Output the (x, y) coordinate of the center of the cell containing the given text.  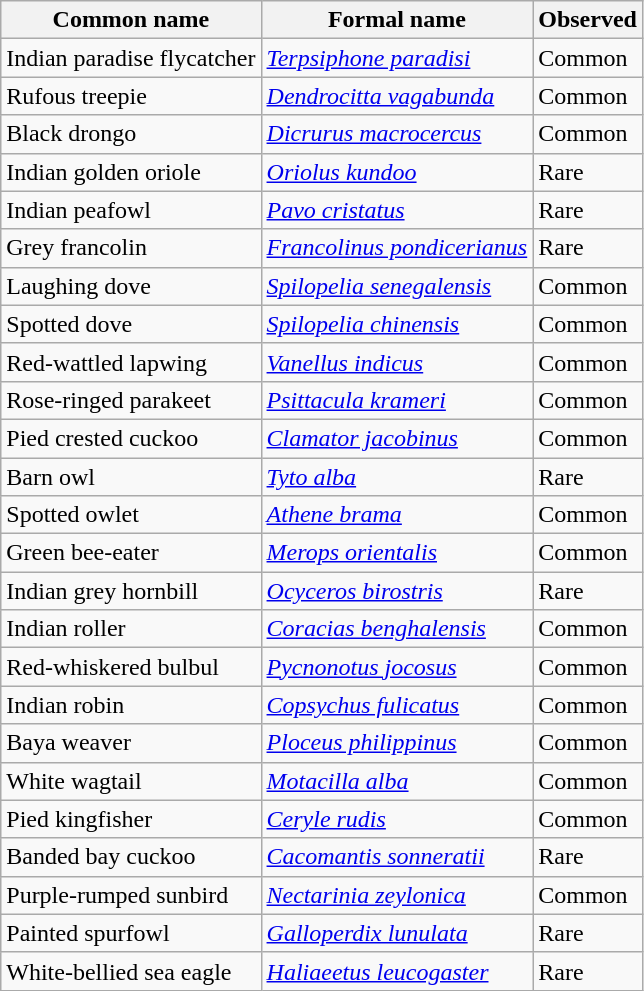
Pied kingfisher (131, 819)
Indian robin (131, 705)
Ocyceros birostris (397, 591)
Ceryle rudis (397, 819)
Indian golden oriole (131, 172)
Motacilla alba (397, 781)
Terpsiphone paradisi (397, 58)
Spotted dove (131, 324)
Pycnonotus jocosus (397, 667)
Laughing dove (131, 286)
Red-whiskered bulbul (131, 667)
Purple-rumped sunbird (131, 895)
Green bee-eater (131, 553)
Cacomantis sonneratii (397, 857)
Haliaeetus leucogaster (397, 971)
Indian peafowl (131, 210)
Rufous treepie (131, 96)
Oriolus kundoo (397, 172)
Painted spurfowl (131, 933)
Tyto alba (397, 477)
Red-wattled lapwing (131, 362)
Athene brama (397, 515)
Coracias benghalensis (397, 629)
Spotted owlet (131, 515)
Banded bay cuckoo (131, 857)
Francolinus pondicerianus (397, 248)
Baya weaver (131, 743)
Rose-ringed parakeet (131, 400)
White-bellied sea eagle (131, 971)
Indian grey hornbill (131, 591)
Pied crested cuckoo (131, 438)
Vanellus indicus (397, 362)
Black drongo (131, 134)
Spilopelia chinensis (397, 324)
Formal name (397, 20)
Barn owl (131, 477)
White wagtail (131, 781)
Merops orientalis (397, 553)
Nectarinia zeylonica (397, 895)
Grey francolin (131, 248)
Copsychus fulicatus (397, 705)
Observed (588, 20)
Spilopelia senegalensis (397, 286)
Common name (131, 20)
Dicrurus macrocercus (397, 134)
Indian paradise flycatcher (131, 58)
Ploceus philippinus (397, 743)
Indian roller (131, 629)
Pavo cristatus (397, 210)
Clamator jacobinus (397, 438)
Dendrocitta vagabunda (397, 96)
Galloperdix lunulata (397, 933)
Psittacula krameri (397, 400)
